Capture the cell that displays the provided text and extract its [X, Y] central coordinate. 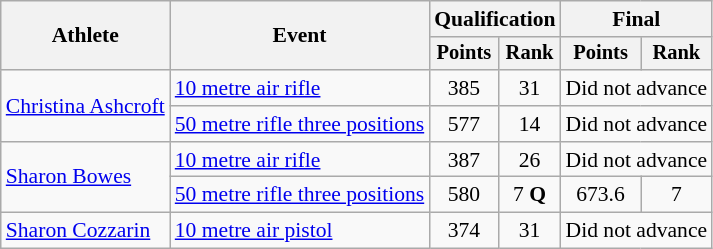
577 [464, 124]
Athlete [86, 36]
Christina Ashcroft [86, 106]
374 [464, 231]
7 [677, 195]
Sharon Cozzarin [86, 231]
Sharon Bowes [86, 178]
385 [464, 88]
Final [637, 19]
Qualification [494, 19]
26 [530, 160]
580 [464, 195]
10 metre air pistol [300, 231]
673.6 [601, 195]
Event [300, 36]
14 [530, 124]
7 Q [530, 195]
387 [464, 160]
